For the text-containing cell, return its midpoint in [x, y] coordinate format. 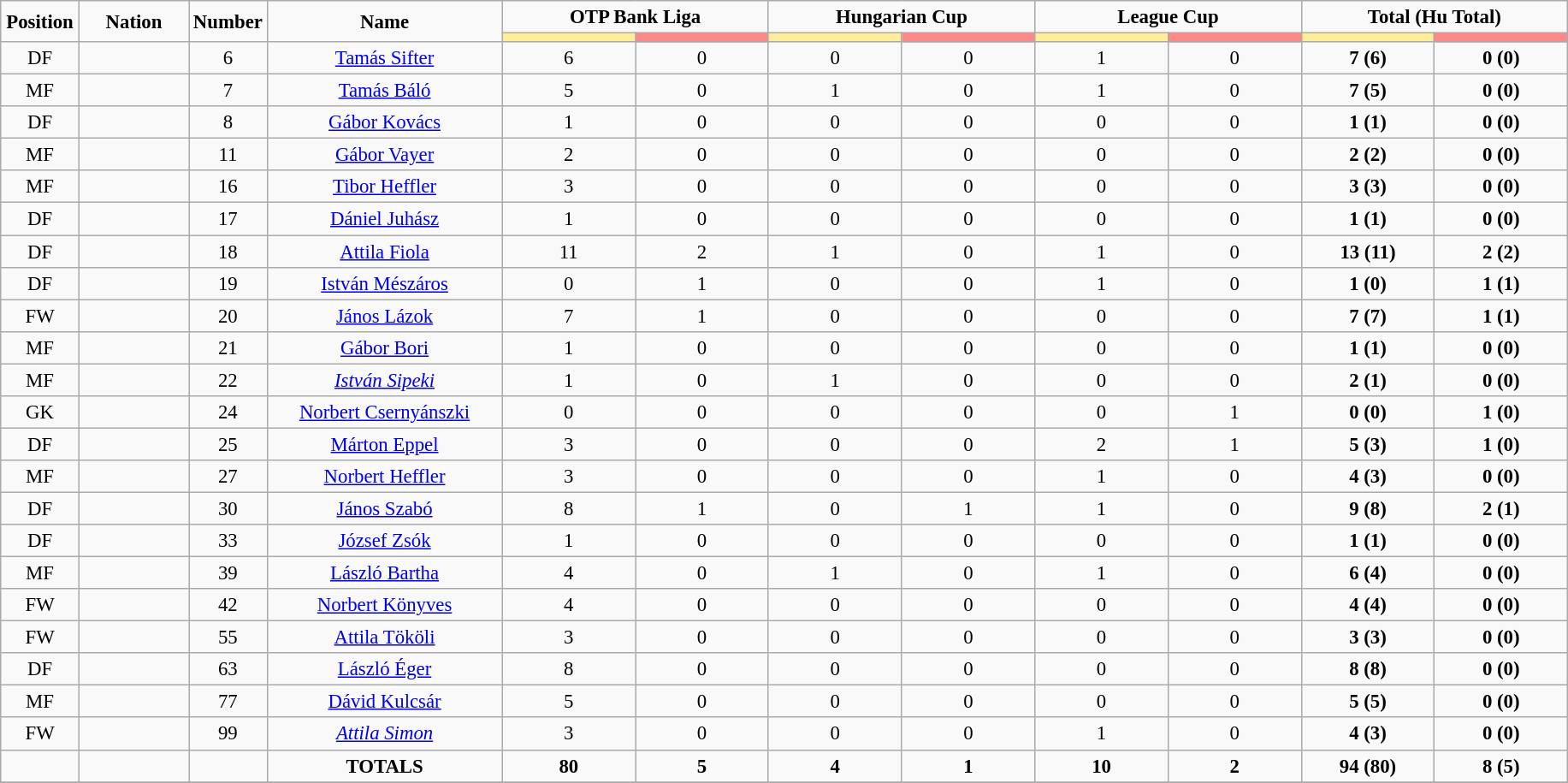
Dániel Juhász [385, 219]
7 (7) [1368, 316]
25 [228, 444]
Total (Hu Total) [1435, 17]
20 [228, 316]
24 [228, 412]
80 [569, 766]
Attila Simon [385, 734]
94 (80) [1368, 766]
Hungarian Cup [902, 17]
33 [228, 541]
27 [228, 477]
Number [228, 21]
18 [228, 252]
99 [228, 734]
Gábor Kovács [385, 122]
8 (5) [1501, 766]
Tibor Heffler [385, 187]
Norbert Csernyánszki [385, 412]
77 [228, 702]
Norbert Heffler [385, 477]
5 (3) [1368, 444]
21 [228, 347]
János Szabó [385, 508]
22 [228, 380]
7 (6) [1368, 58]
Nation [133, 21]
4 (4) [1368, 605]
6 (4) [1368, 573]
OTP Bank Liga [635, 17]
Position [40, 21]
7 (5) [1368, 91]
Dávid Kulcsár [385, 702]
55 [228, 638]
Gábor Bori [385, 347]
42 [228, 605]
Norbert Könyves [385, 605]
László Bartha [385, 573]
9 (8) [1368, 508]
István Sipeki [385, 380]
5 (5) [1368, 702]
63 [228, 669]
Márton Eppel [385, 444]
GK [40, 412]
16 [228, 187]
TOTALS [385, 766]
Tamás Báló [385, 91]
League Cup [1169, 17]
Attila Tököli [385, 638]
30 [228, 508]
Tamás Sifter [385, 58]
István Mészáros [385, 283]
13 (11) [1368, 252]
17 [228, 219]
János Lázok [385, 316]
László Éger [385, 669]
Gábor Vayer [385, 155]
8 (8) [1368, 669]
Attila Fiola [385, 252]
Name [385, 21]
József Zsók [385, 541]
39 [228, 573]
19 [228, 283]
10 [1102, 766]
